From the cell containing the given text, extract its center point as [X, Y] coordinate. 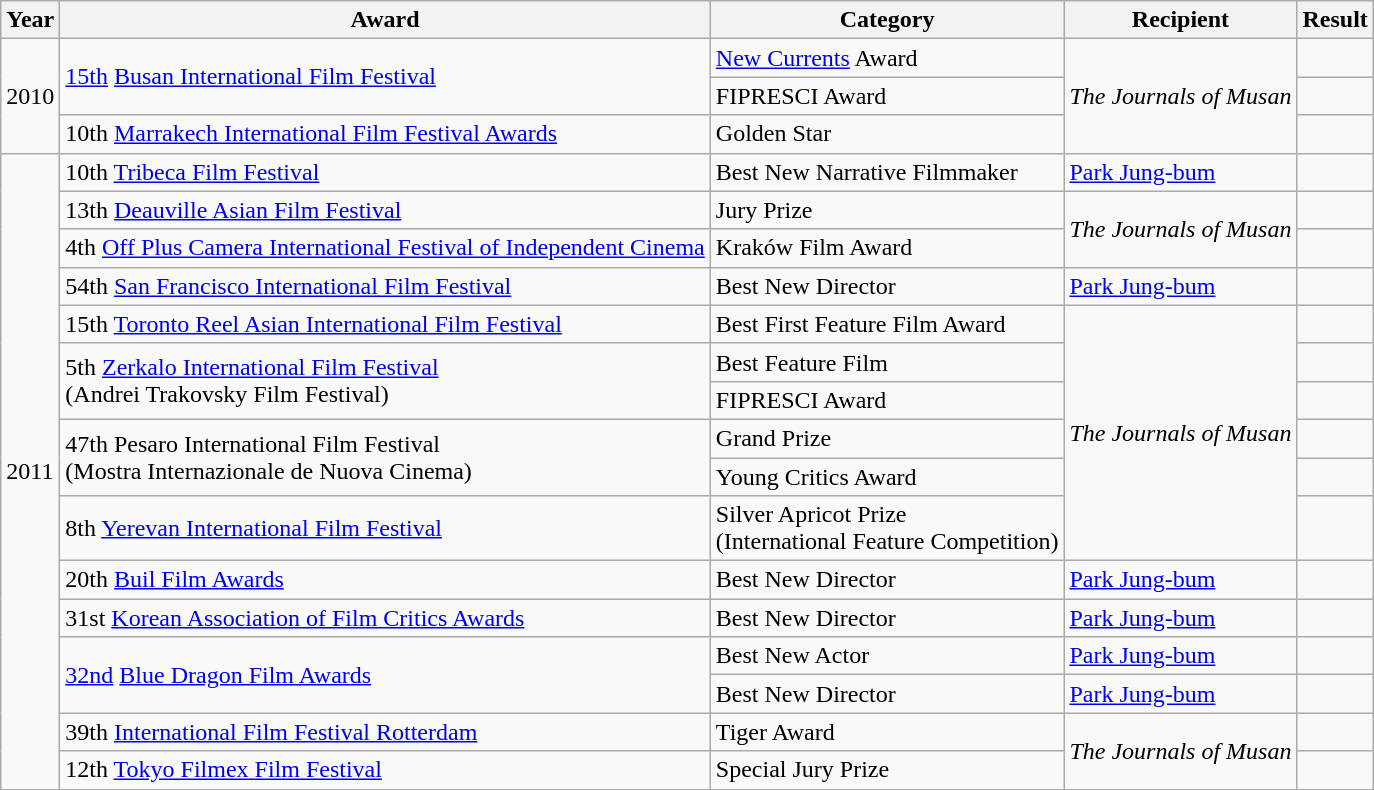
Year [30, 20]
15th Toronto Reel Asian International Film Festival [385, 324]
New Currents Award [887, 58]
32nd Blue Dragon Film Awards [385, 675]
Tiger Award [887, 732]
Best New Narrative Filmmaker [887, 172]
12th Tokyo Filmex Film Festival [385, 770]
Young Critics Award [887, 477]
Special Jury Prize [887, 770]
5th Zerkalo International Film Festival (Andrei Trakovsky Film Festival) [385, 381]
Category [887, 20]
10th Tribeca Film Festival [385, 172]
Silver Apricot Prize (International Feature Competition) [887, 528]
Jury Prize [887, 210]
Grand Prize [887, 438]
15th Busan International Film Festival [385, 77]
4th Off Plus Camera International Festival of Independent Cinema [385, 248]
39th International Film Festival Rotterdam [385, 732]
Award [385, 20]
13th Deauville Asian Film Festival [385, 210]
2010 [30, 96]
10th Marrakech International Film Festival Awards [385, 134]
2011 [30, 471]
Best First Feature Film Award [887, 324]
8th Yerevan International Film Festival [385, 528]
Kraków Film Award [887, 248]
Recipient [1180, 20]
54th San Francisco International Film Festival [385, 286]
Best New Actor [887, 656]
47th Pesaro International Film Festival (Mostra Internazionale de Nuova Cinema) [385, 457]
31st Korean Association of Film Critics Awards [385, 618]
Best Feature Film [887, 362]
20th Buil Film Awards [385, 580]
Result [1335, 20]
Golden Star [887, 134]
